Identify which cell holds the provided text, then report its (X, Y) central coordinate. 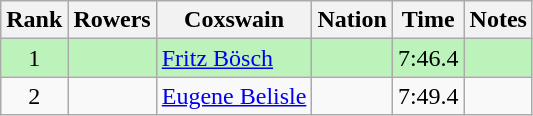
Rank (34, 20)
Eugene Belisle (234, 96)
Rowers (112, 20)
Coxswain (234, 20)
Nation (352, 20)
2 (34, 96)
Notes (498, 20)
1 (34, 58)
Fritz Bösch (234, 58)
Time (428, 20)
7:46.4 (428, 58)
7:49.4 (428, 96)
